Scan for the cell matching the given text and deliver its (x, y) coordinate at center. 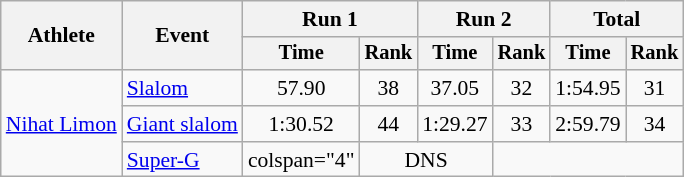
32 (522, 88)
1:29.27 (454, 124)
Event (182, 36)
31 (655, 88)
Nihat Limon (62, 124)
2:59.79 (588, 124)
1:54.95 (588, 88)
1:30.52 (302, 124)
Total (616, 19)
57.90 (302, 88)
34 (655, 124)
38 (389, 88)
Run 1 (330, 19)
Athlete (62, 36)
44 (389, 124)
37.05 (454, 88)
Run 2 (484, 19)
Slalom (182, 88)
33 (522, 124)
Giant slalom (182, 124)
